Scan for the cell matching the given text and deliver its (x, y) coordinate at center. 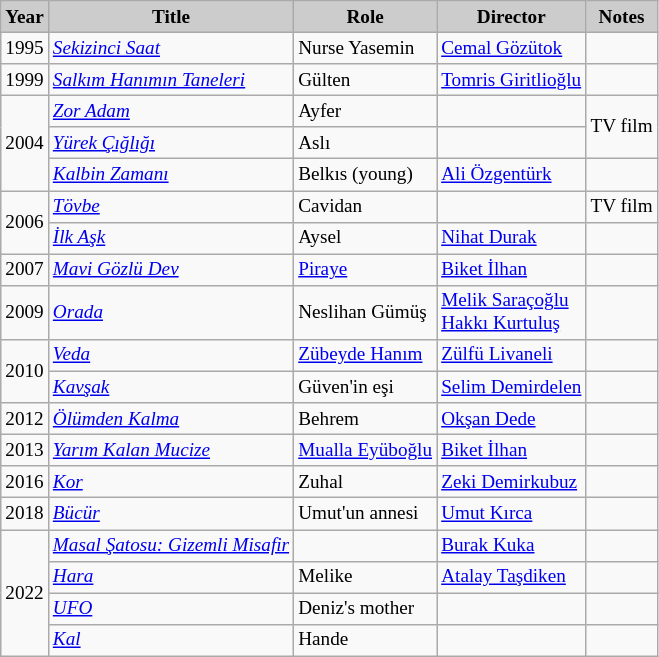
Kor (170, 482)
Zor Adam (170, 111)
Zülfü Livaneli (512, 355)
Deniz's mother (366, 609)
Gülten (366, 80)
Melik SaraçoğluHakkı Kurtuluş (512, 312)
Belkıs (young) (366, 175)
Nurse Yasemin (366, 48)
Atalay Taşdiken (512, 577)
Yürek Çığlığı (170, 143)
Aslı (366, 143)
Behrem (366, 419)
2022 (25, 592)
Hara (170, 577)
Veda (170, 355)
Umut'un annesi (366, 514)
Director (512, 17)
Ali Özgentürk (512, 175)
Orada (170, 312)
Salkım Hanımın Taneleri (170, 80)
Kal (170, 640)
2007 (25, 270)
Ayfer (366, 111)
Güven'in eşi (366, 387)
Cavidan (366, 206)
2009 (25, 312)
Neslihan Gümüş (366, 312)
Okşan Dede (512, 419)
2016 (25, 482)
Melike (366, 577)
2018 (25, 514)
1999 (25, 80)
Kalbin Zamanı (170, 175)
2004 (25, 142)
Role (366, 17)
Mavi Gözlü Dev (170, 270)
Zeki Demirkubuz (512, 482)
Masal Şatosu: Gizemli Misafir (170, 545)
Notes (622, 17)
Nihat Durak (512, 238)
UFO (170, 609)
Umut Kırca (512, 514)
Aysel (366, 238)
Kavşak (170, 387)
Zübeyde Hanım (366, 355)
1995 (25, 48)
Cemal Gözütok (512, 48)
Mualla Eyüboğlu (366, 450)
Piraye (366, 270)
Sekizinci Saat (170, 48)
İlk Aşk (170, 238)
Zuhal (366, 482)
Hande (366, 640)
Tomris Giritlioğlu (512, 80)
Year (25, 17)
2012 (25, 419)
2010 (25, 370)
Ölümden Kalma (170, 419)
Tövbe (170, 206)
Burak Kuka (512, 545)
Bücür (170, 514)
Selim Demirdelen (512, 387)
2006 (25, 222)
Yarım Kalan Mucize (170, 450)
2013 (25, 450)
Title (170, 17)
